Search for the cell housing the specified text and yield its [X, Y] center coordinate. 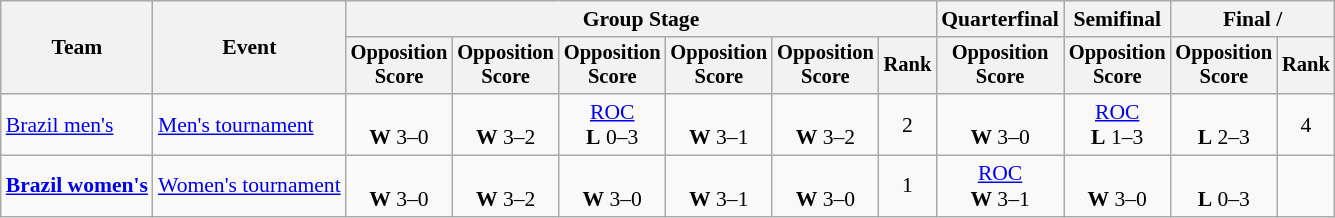
Men's tournament [250, 124]
Team [77, 48]
Brazil women's [77, 186]
L 0–3 [1224, 186]
Semifinal [1118, 19]
ROCL 0–3 [612, 124]
2 [908, 124]
ROCW 3–1 [1000, 186]
Group Stage [642, 19]
1 [908, 186]
Final / [1252, 19]
Quarterfinal [1000, 19]
4 [1306, 124]
Women's tournament [250, 186]
Event [250, 48]
Brazil men's [77, 124]
L 2–3 [1224, 124]
ROCL 1–3 [1118, 124]
